From the cell containing the given text, extract its center point as [X, Y] coordinate. 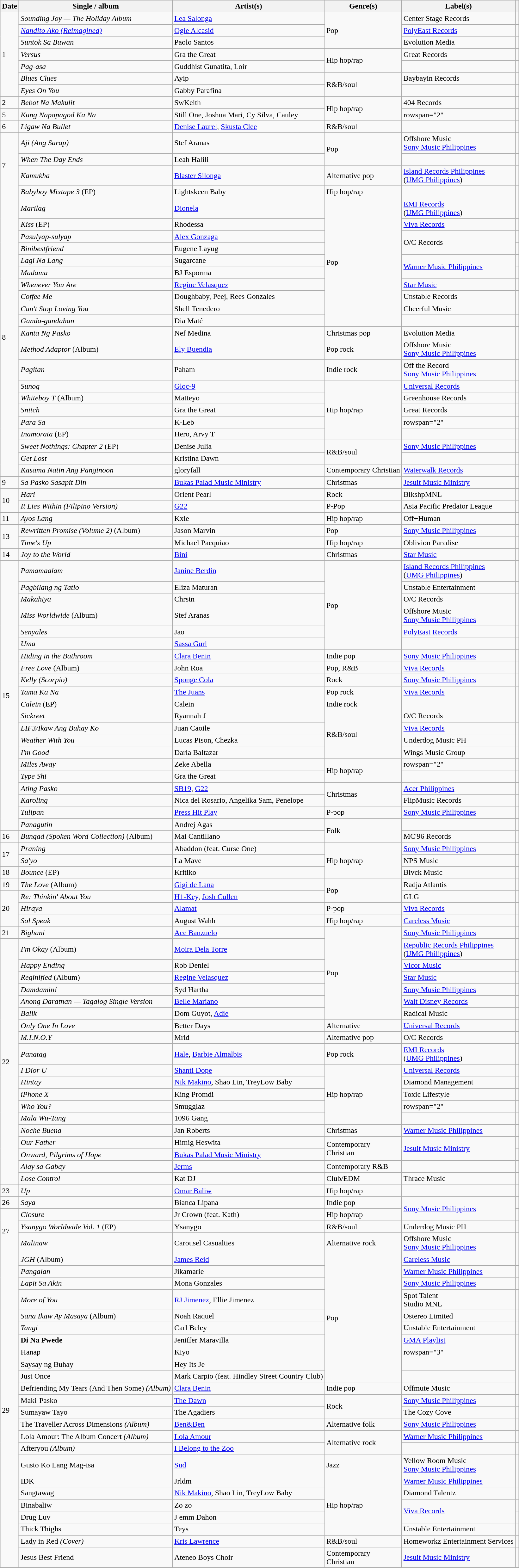
Sol Speak [96, 921]
Dia Maté [249, 321]
Sana Ikaw Ay Masaya (Album) [96, 1316]
Lola Amour: The Album Concert (Album) [96, 1436]
J emm Dahon [249, 1517]
Kxle [249, 518]
Malinaw [96, 1243]
Dionela [249, 208]
Guddhist Gunatita, Loir [249, 66]
G22 [249, 506]
11 [9, 518]
Lose Control [96, 1178]
Date [9, 6]
GLG [459, 897]
FlipMusic Records [459, 800]
23 [9, 1191]
20 [9, 909]
Eyes On You [96, 90]
Drug Luv [96, 1517]
King Promdi [249, 1094]
Aji (Ang Sarap) [96, 143]
Ryannah J [249, 716]
9 [9, 482]
Pasulyap-sulyap [96, 237]
August Wahh [249, 921]
Press Hit Play [249, 812]
Syd Hartha [249, 990]
Walt Disney Records [459, 1002]
Tangi [96, 1328]
Kris Lawrence [249, 1541]
P-Pop [363, 506]
Kasama Natin Ang Panginoon [96, 470]
Para Sa [96, 422]
6 [9, 127]
Miles Away [96, 764]
gloryfall [249, 470]
Eliza Maturan [249, 587]
Coffee Me [96, 297]
Shell Tenedero [249, 309]
Panagutin [96, 824]
Still One, Joshua Mari, Cy Silva, Cauley [249, 114]
8 [9, 337]
Hintay [96, 1082]
Time's Up [96, 542]
Christmas pop [363, 333]
BlkshpMNL [459, 494]
Type Shi [96, 776]
22 [9, 1061]
Whenever You Are [96, 285]
Ating Pasko [96, 788]
Ganda-gandahan [96, 321]
Radja Atlantis [459, 885]
Noah Raquel [249, 1316]
Matteyo [249, 398]
Hari [96, 494]
GMA Playlist [459, 1340]
Oblivion Paradise [459, 542]
The Agadiers [249, 1412]
RJ Jimenez, Ellie Jimenez [249, 1300]
Doughbaby, Peej, Rees Gonzales [249, 297]
Kritiko [249, 873]
MC'96 Records [459, 836]
Get Lost [96, 458]
Versus [96, 54]
Kiyo [249, 1352]
Shanti Dope [249, 1070]
Vicor Music [459, 965]
Sickreet [96, 716]
Ogie Alcasid [249, 30]
Artist(s) [249, 6]
Pop, R&B [363, 668]
The Juans [249, 692]
Contemporary Christian [363, 470]
Toxic Lifestyle [459, 1094]
Noche Buena [96, 1130]
Madama [96, 273]
Ace Banzuelo [249, 933]
IDK [96, 1481]
Mala Wu-Tang [96, 1118]
Alternative folk [363, 1424]
14 [9, 554]
7 [9, 165]
Kelly (Scorpio) [96, 680]
Alex Gonzaga [249, 237]
Eugene Layug [249, 249]
Lightskeen Baby [249, 192]
Label(s) [459, 6]
Contemporary R&B [363, 1166]
13 [9, 536]
Jikamarie [249, 1271]
Omar Baliw [249, 1191]
Anong Daratnan — Tagalog Single Version [96, 1002]
Republic Records Philippines(UMG Philippines) [459, 949]
Uma [96, 644]
Moira Dela Torre [249, 949]
Unstable Records [459, 297]
Balik [96, 1014]
Paolo Santos [249, 42]
Denise Julia [249, 446]
Bounce (EP) [96, 873]
Off the RecordSony Music Philippines [459, 369]
Greenhouse Records [459, 398]
Folk [363, 830]
1096 Gang [249, 1118]
10 [9, 500]
Off+Human [459, 518]
Who You? [96, 1106]
Jan Roberts [249, 1130]
Nandito Ako (Reimagined) [96, 30]
Just Once [96, 1376]
Tulipan [96, 812]
Calein [249, 704]
Karoling [96, 800]
Blaster Silonga [249, 176]
Befriending My Tears (And Then Some) (Album) [96, 1388]
iPhone X [96, 1094]
Sunog [96, 386]
18 [9, 873]
M.I.N.O.Y [96, 1038]
17 [9, 855]
K-Leb [249, 422]
Jao [249, 632]
BJ Esporma [249, 273]
Waterwalk Records [459, 470]
Bighani [96, 933]
Lady in Red (Cover) [96, 1541]
Lola Amour [249, 1436]
John Roa [249, 668]
I Dior U [96, 1070]
Sounding Joy — The Holiday Album [96, 18]
Di Na Pwede [96, 1340]
Sud [249, 1465]
Mona Gonzales [249, 1283]
Ostereo Limited [459, 1316]
Closure [96, 1215]
Jr Crown (feat. Kath) [249, 1215]
Offmute Music [459, 1388]
Genre(s) [363, 6]
Carl Beley [249, 1328]
Pag-asa [96, 66]
Club/EDM [363, 1178]
Mrld [249, 1038]
Ayip [249, 78]
Afteryou (Album) [96, 1448]
Chrstn [249, 599]
Andrej Agas [249, 824]
Makahiya [96, 599]
Michael Pacquiao [249, 542]
Thrace Music [459, 1178]
Gigi de Lana [249, 885]
The Dawn [249, 1400]
Mark Carpio (feat. Hindley Street Country Club) [249, 1376]
21 [9, 933]
Leah Halili [249, 159]
Pagitan [96, 369]
Diamond Talentz [459, 1493]
Cheerful Music [459, 309]
Bianca Lipana [249, 1203]
Alternative [363, 1026]
Jason Marvin [249, 530]
Rhodessa [249, 225]
Alamat [249, 909]
More of You [96, 1300]
Jesus Best Friend [96, 1557]
Gusto Ko Lang Mag-isa [96, 1465]
Hanap [96, 1352]
Can't Stop Loving You [96, 309]
Teys [249, 1529]
Hale, Barbie Almalbis [249, 1054]
Senyales [96, 632]
Ysanygo [249, 1227]
Sassa Gurl [249, 644]
Orient Pearl [249, 494]
Zeke Abella [249, 764]
Kamukha [96, 176]
Pamamaalam [96, 571]
Onward, Pilgrims of Hope [96, 1154]
SwKeith [249, 102]
Zo zo [249, 1505]
Sa'yo [96, 861]
Kiss (EP) [96, 225]
Joy to the World [96, 554]
Center Stage Records [459, 18]
Sa Pasko Sasapit Din [96, 482]
I'm Okay (Album) [96, 949]
Mai Cantillano [249, 836]
Binabaliw [96, 1505]
Baybayin Records [459, 78]
Lea Salonga [249, 18]
The Traveller Across Dimensions (Album) [96, 1424]
Maki-Pasko [96, 1400]
Lagi Na Lang [96, 261]
Diamond Management [459, 1082]
2 [9, 102]
Ysanygo Worldwide Vol. 1 (EP) [96, 1227]
Pagbilang ng Tatlo [96, 587]
Belle Mariano [249, 1002]
Juan Caoile [249, 728]
Hey Its Je [249, 1364]
Hiding in the Bathroom [96, 656]
Dom Guyot, Adie [249, 1014]
Radical Music [459, 1014]
Denise Laurel, Skusta Clee [249, 127]
Spot TalentStudio MNL [459, 1300]
1 [9, 54]
The Love (Album) [96, 885]
Saysay ng Buhay [96, 1364]
Rob Deniel [249, 965]
Ayos Lang [96, 518]
Carousel Casualties [249, 1243]
Method Adaptor (Album) [96, 349]
Blues Clues [96, 78]
Bini [249, 554]
Weather With You [96, 740]
404 Records [459, 102]
Darla Baltazar [249, 752]
Tama Ka Na [96, 692]
Lucas Pison, Chezka [249, 740]
The Cozy Cove [459, 1412]
Sangtawag [96, 1493]
NPS Music [459, 861]
Babyboy Mixtape 3 (EP) [96, 192]
I'm Good [96, 752]
27 [9, 1231]
Smugglaz [249, 1106]
LIF3/Ikaw Ang Buhay Ko [96, 728]
Pangalan [96, 1271]
Sugarcane [249, 261]
Gabby Parafina [249, 90]
JGH (Album) [96, 1259]
Gloc-9 [249, 386]
Blvck Music [459, 873]
Kristina Dawn [249, 458]
Ligaw Na Bullet [96, 127]
Abaddon (feat. Curse One) [249, 849]
Ben&Ben [249, 1424]
Snitch [96, 410]
15 [9, 695]
Miss Worldwide (Album) [96, 615]
Nef Medina [249, 333]
Kung Napapagod Ka Na [96, 114]
It Lies Within (Filipino Version) [96, 506]
5 [9, 114]
James Reid [249, 1259]
rowspan="3" [459, 1352]
Sponge Cola [249, 680]
Hiraya [96, 909]
Bebot Na Makulit [96, 102]
Kanta Ng Pasko [96, 333]
Rewritten Promise (Volume 2) (Album) [96, 530]
Ateneo Boys Choir [249, 1557]
Asia Pacific Predator League [459, 506]
29 [9, 1411]
Wings Music Group [459, 752]
Janine Berdin [249, 571]
Jazz [363, 1465]
La Mave [249, 861]
Better Days [249, 1026]
Single / album [96, 6]
Himig Heswita [249, 1142]
Thick Thighs [96, 1529]
Free Love (Album) [96, 668]
Acer Philippines [459, 788]
Praning [96, 849]
Paham [249, 369]
Calein (EP) [96, 704]
Jerms [249, 1166]
Alay sa Gabay [96, 1166]
Marilag [96, 208]
Sweet Nothings: Chapter 2 (EP) [96, 446]
26 [9, 1203]
Re: Thinkin' About You [96, 897]
Only One In Love [96, 1026]
H1-Key, Josh Cullen [249, 897]
Homeworkz Entertainment Services [459, 1541]
Ely Buendia [249, 349]
Suntok Sa Buwan [96, 42]
Hero, Arvy T [249, 434]
Jeniffer Maravilla [249, 1340]
Yellow Room MusicSony Music Philippines [459, 1465]
Happy Ending [96, 965]
Damdamin! [96, 990]
Kat DJ [249, 1178]
Saya [96, 1203]
SB19, G22 [249, 788]
Lapit Sa Akin [96, 1283]
Nica del Rosario, Angelika Sam, Penelope [249, 800]
19 [9, 885]
Bungad (Spoken Word Collection) (Album) [96, 836]
16 [9, 836]
Inamorata (EP) [96, 434]
Jrldm [249, 1481]
Up [96, 1191]
Sumayaw Tayo [96, 1412]
When The Day Ends [96, 159]
Binibestfriend [96, 249]
Reginified (Album) [96, 977]
Whiteboy T (Album) [96, 398]
Panatag [96, 1054]
I Belong to the Zoo [249, 1448]
Our Father [96, 1142]
